Identify which cell holds the provided text, then report its (X, Y) central coordinate. 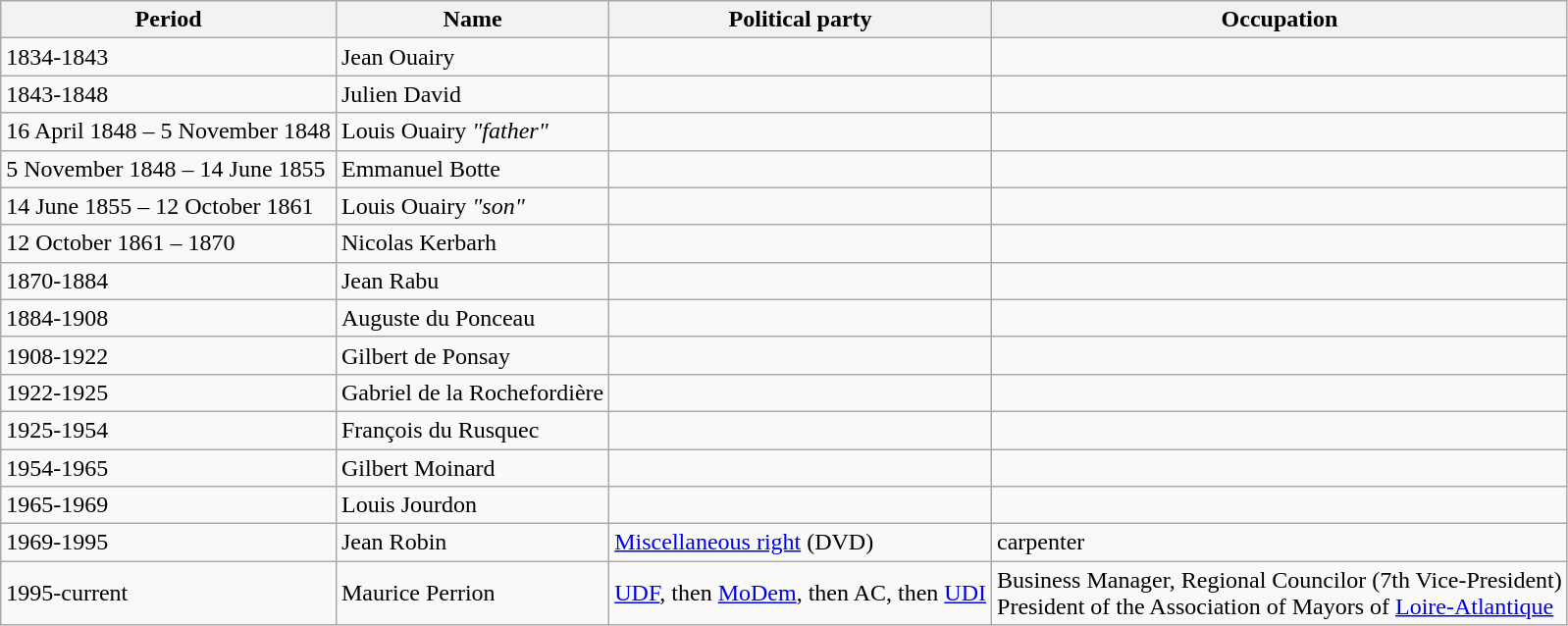
16 April 1848 – 5 November 1848 (169, 131)
Auguste du Ponceau (472, 318)
Louis Ouairy "son" (472, 206)
Jean Rabu (472, 281)
Maurice Perrion (472, 593)
Name (472, 20)
14 June 1855 – 12 October 1861 (169, 206)
1954-1965 (169, 468)
François du Rusquec (472, 430)
Occupation (1280, 20)
Miscellaneous right (DVD) (801, 543)
Business Manager, Regional Councilor (7th Vice-President)President of the Association of Mayors of Loire-Atlantique (1280, 593)
Louis Jourdon (472, 505)
1925-1954 (169, 430)
Political party (801, 20)
Jean Robin (472, 543)
Emmanuel Botte (472, 169)
1969-1995 (169, 543)
1834-1843 (169, 57)
1965-1969 (169, 505)
1870-1884 (169, 281)
Nicolas Kerbarh (472, 243)
Julien David (472, 94)
12 October 1861 – 1870 (169, 243)
Louis Ouairy "father" (472, 131)
Period (169, 20)
1843-1848 (169, 94)
1995-current (169, 593)
1922-1925 (169, 392)
1884-1908 (169, 318)
carpenter (1280, 543)
Gilbert Moinard (472, 468)
1908-1922 (169, 355)
Jean Ouairy (472, 57)
5 November 1848 – 14 June 1855 (169, 169)
Gabriel de la Rochefordière (472, 392)
UDF, then MoDem, then AC, then UDI (801, 593)
Gilbert de Ponsay (472, 355)
